Detect which cell encompasses the target text, then output its [X, Y] center coordinate. 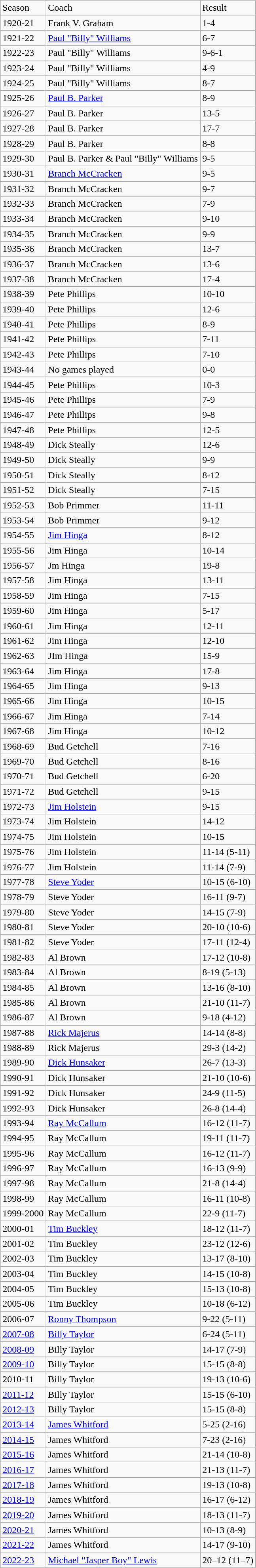
Paul B. Parker & Paul "Billy" Williams [123, 158]
1959-60 [23, 611]
19-13 (10-8) [228, 1485]
16-11 (10-8) [228, 1199]
1934-35 [23, 234]
2008-09 [23, 1349]
2010-11 [23, 1379]
16-13 (9-9) [228, 1168]
1945-46 [23, 400]
15-9 [228, 656]
1977-78 [23, 882]
1975-76 [23, 852]
17-11 (12-4) [228, 942]
16-11 (9-7) [228, 897]
22-9 (11-7) [228, 1214]
13-16 (8-10) [228, 988]
1941-42 [23, 339]
1963-64 [23, 671]
1986-87 [23, 1018]
1983-84 [23, 972]
1-4 [228, 23]
1957-58 [23, 580]
17-8 [228, 671]
1935-36 [23, 249]
1967-68 [23, 731]
1922-23 [23, 53]
1980-81 [23, 927]
5-17 [228, 611]
1969-70 [23, 761]
9-12 [228, 520]
5-25 (2-16) [228, 1425]
1995-96 [23, 1153]
1976-77 [23, 867]
1972-73 [23, 807]
21-14 (10-8) [228, 1455]
4-9 [228, 68]
1964-65 [23, 686]
2015-16 [23, 1455]
7-23 (2-16) [228, 1440]
1946-47 [23, 415]
6-7 [228, 38]
13-5 [228, 113]
1982-83 [23, 957]
2004-05 [23, 1289]
1989-90 [23, 1063]
1996-97 [23, 1168]
1938-39 [23, 294]
1993-94 [23, 1123]
1988-89 [23, 1048]
Frank V. Graham [123, 23]
7-11 [228, 339]
18-13 (11-7) [228, 1515]
1971-72 [23, 792]
2014-15 [23, 1440]
15-13 (10-8) [228, 1289]
9-22 (5-11) [228, 1319]
1997-98 [23, 1184]
20–12 (11–7) [228, 1560]
9-6-1 [228, 53]
1998-99 [23, 1199]
1948-49 [23, 445]
Michael "Jasper Boy" Lewis [123, 1560]
JIm Hinga [123, 656]
1928-29 [23, 143]
19-13 (10-6) [228, 1379]
10-12 [228, 731]
10-10 [228, 294]
9-10 [228, 219]
9-7 [228, 189]
Jm Hinga [123, 565]
14-15 (7-9) [228, 912]
26-7 (13-3) [228, 1063]
1990-91 [23, 1078]
1939-40 [23, 309]
17-7 [228, 128]
Season [23, 8]
1950-51 [23, 475]
9-18 (4-12) [228, 1018]
14-12 [228, 822]
10-13 (8-9) [228, 1530]
1921-22 [23, 38]
13-7 [228, 249]
1937-38 [23, 279]
10-18 (6-12) [228, 1304]
1966-67 [23, 716]
1984-85 [23, 988]
15-15 (6-10) [228, 1394]
2019-20 [23, 1515]
10-14 [228, 550]
16-17 (6-12) [228, 1500]
1953-54 [23, 520]
7-10 [228, 354]
Coach [123, 8]
1951-52 [23, 490]
9-13 [228, 686]
1930-31 [23, 173]
12-5 [228, 430]
12-11 [228, 626]
2020-21 [23, 1530]
2005-06 [23, 1304]
2011-12 [23, 1394]
1978-79 [23, 897]
2021-22 [23, 1545]
1961-62 [23, 641]
1920-21 [23, 23]
8-7 [228, 83]
2022-23 [23, 1560]
1952-53 [23, 505]
14-17 (9-10) [228, 1545]
14-14 (8-8) [228, 1033]
1942-43 [23, 354]
1979-80 [23, 912]
14-15 (10-8) [228, 1274]
7-16 [228, 746]
1992-93 [23, 1108]
1981-82 [23, 942]
17-4 [228, 279]
20-10 (10-6) [228, 927]
1960-61 [23, 626]
1940-41 [23, 324]
1994-95 [23, 1138]
2009-10 [23, 1364]
8-16 [228, 761]
26-8 (14-4) [228, 1108]
1974-75 [23, 837]
1943-44 [23, 369]
13-6 [228, 264]
19-8 [228, 565]
12-10 [228, 641]
24-9 (11-5) [228, 1093]
19-11 (11-7) [228, 1138]
8-19 (5-13) [228, 972]
10-3 [228, 384]
2003-04 [23, 1274]
23-12 (12-6) [228, 1244]
2016-17 [23, 1470]
1970-71 [23, 776]
17-12 (10-8) [228, 957]
1962-63 [23, 656]
13-11 [228, 580]
1924-25 [23, 83]
1926-27 [23, 113]
1931-32 [23, 189]
13-17 (8-10) [228, 1259]
1968-69 [23, 746]
2012-13 [23, 1410]
1929-30 [23, 158]
2013-14 [23, 1425]
29-3 (14-2) [228, 1048]
10-15 (6-10) [228, 882]
1944-45 [23, 384]
11-11 [228, 505]
1999-2000 [23, 1214]
6-20 [228, 776]
No games played [123, 369]
1932-33 [23, 204]
21-10 (10-6) [228, 1078]
1987-88 [23, 1033]
0-0 [228, 369]
2000-01 [23, 1229]
7-14 [228, 716]
21-10 (11-7) [228, 1003]
1955-56 [23, 550]
1985-86 [23, 1003]
Result [228, 8]
21-8 (14-4) [228, 1184]
1954-55 [23, 535]
1923-24 [23, 68]
2007-08 [23, 1334]
2002-03 [23, 1259]
1927-28 [23, 128]
1925-26 [23, 98]
18-12 (11-7) [228, 1229]
11-14 (7-9) [228, 867]
1936-37 [23, 264]
11-14 (5-11) [228, 852]
8-8 [228, 143]
9-8 [228, 415]
14-17 (7-9) [228, 1349]
2001-02 [23, 1244]
Ronny Thompson [123, 1319]
1965-66 [23, 701]
1949-50 [23, 460]
6-24 (5-11) [228, 1334]
2006-07 [23, 1319]
1947-48 [23, 430]
1991-92 [23, 1093]
2018-19 [23, 1500]
1958-59 [23, 596]
2017-18 [23, 1485]
21-13 (11-7) [228, 1470]
1933-34 [23, 219]
1973-74 [23, 822]
1956-57 [23, 565]
